From the cell containing the given text, extract its center point as [X, Y] coordinate. 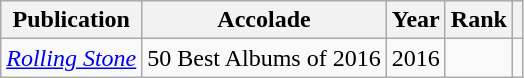
Publication [72, 20]
Year [416, 20]
Rolling Stone [72, 58]
2016 [416, 58]
Accolade [264, 20]
50 Best Albums of 2016 [264, 58]
Rank [478, 20]
